For the text-containing cell, return its midpoint in [x, y] coordinate format. 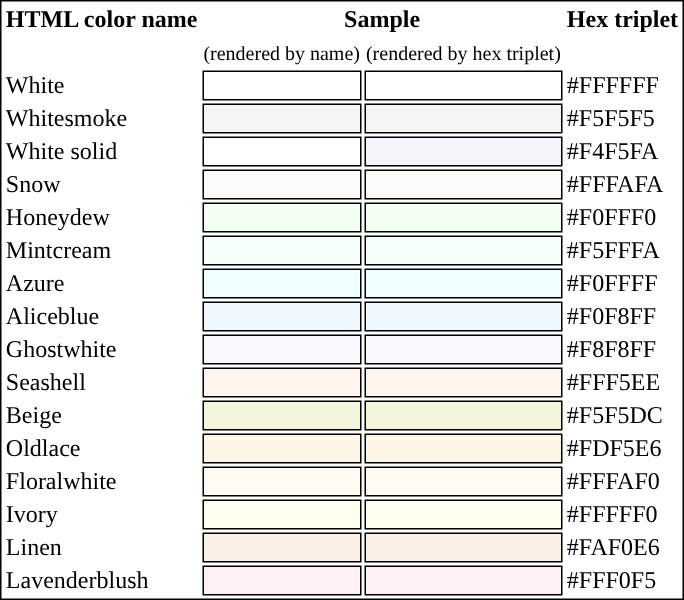
#FAF0E6 [622, 547]
White solid [102, 151]
#FFFAFA [622, 185]
Oldlace [102, 449]
Ivory [102, 515]
Snow [102, 185]
Lavenderblush [102, 581]
#F5F5DC [622, 415]
#FFFAF0 [622, 481]
#FFFFFF [622, 85]
Hex triplet [622, 19]
(rendered by name) [282, 53]
Linen [102, 547]
Azure [102, 283]
#F5F5F5 [622, 119]
(rendered by hex triplet) [463, 53]
Floralwhite [102, 481]
Aliceblue [102, 317]
Mintcream [102, 251]
#FFFFF0 [622, 515]
#FFF0F5 [622, 581]
#F0FFFF [622, 283]
Honeydew [102, 217]
HTML color name [102, 19]
#F4F5FA [622, 151]
#FFF5EE [622, 383]
#F0FFF0 [622, 217]
Ghostwhite [102, 349]
Beige [102, 415]
#F8F8FF [622, 349]
White [102, 85]
Sample [382, 19]
Seashell [102, 383]
#F0F8FF [622, 317]
#F5FFFA [622, 251]
#FDF5E6 [622, 449]
Whitesmoke [102, 119]
